Detect which cell encompasses the target text, then output its [X, Y] center coordinate. 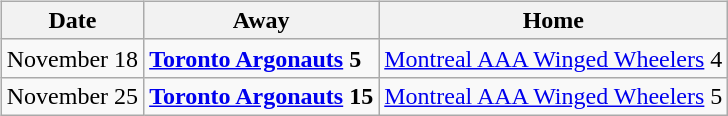
Toronto Argonauts 5 [262, 58]
November 25 [72, 96]
November 18 [72, 58]
Away [262, 20]
Date [72, 20]
Montreal AAA Winged Wheelers 4 [554, 58]
Toronto Argonauts 15 [262, 96]
Montreal AAA Winged Wheelers 5 [554, 96]
Home [554, 20]
